From the cell containing the given text, extract its center point as [x, y] coordinate. 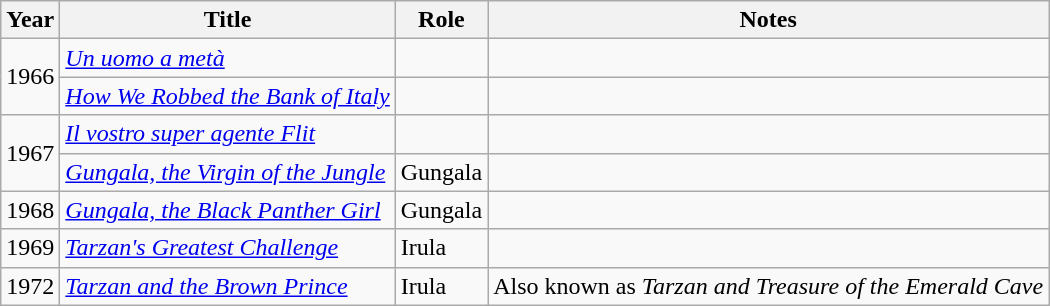
Title [228, 20]
Tarzan and the Brown Prince [228, 286]
1972 [30, 286]
Un uomo a metà [228, 58]
1966 [30, 77]
Also known as Tarzan and Treasure of the Emerald Cave [768, 286]
1967 [30, 153]
Gungala, the Virgin of the Jungle [228, 172]
1969 [30, 248]
How We Robbed the Bank of Italy [228, 96]
Notes [768, 20]
1968 [30, 210]
Gungala, the Black Panther Girl [228, 210]
Tarzan's Greatest Challenge [228, 248]
Year [30, 20]
Role [441, 20]
Il vostro super agente Flit [228, 134]
